Find where the given text appears and provide that cell's center as (x, y) coordinate. 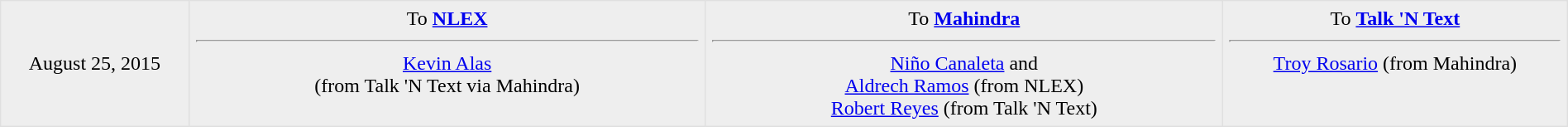
August 25, 2015 (94, 64)
To Talk 'N TextTroy Rosario (from Mahindra) (1394, 64)
To MahindraNiño Canaleta andAldrech Ramos (from NLEX)Robert Reyes (from Talk 'N Text) (964, 64)
To NLEXKevin Alas(from Talk 'N Text via Mahindra) (447, 64)
